For the text-containing cell, return its midpoint in (X, Y) coordinate format. 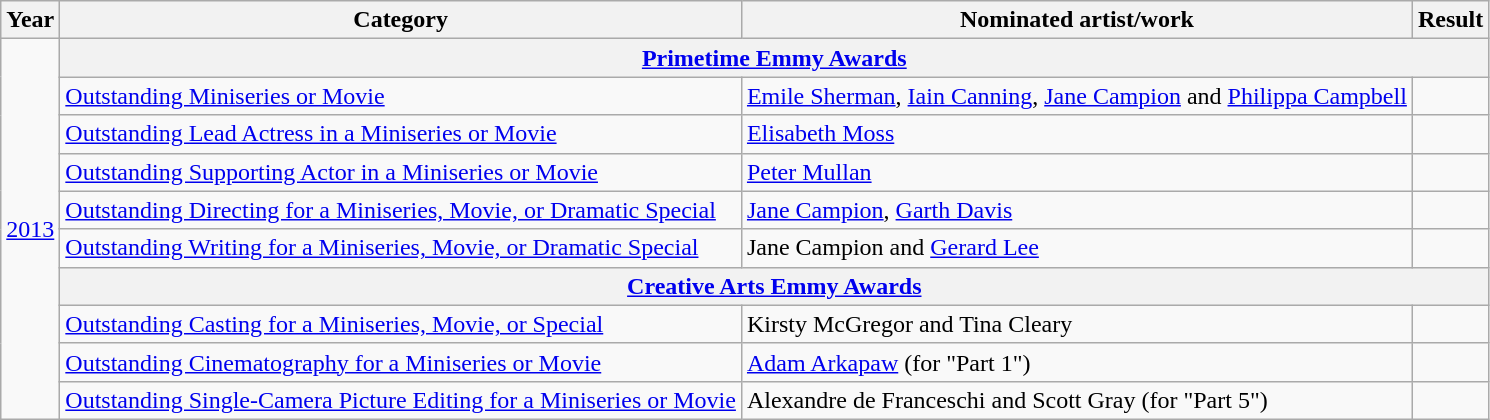
Primetime Emmy Awards (774, 58)
Jane Campion and Gerard Lee (1076, 248)
Jane Campion, Garth Davis (1076, 210)
Outstanding Writing for a Miniseries, Movie, or Dramatic Special (401, 248)
Creative Arts Emmy Awards (774, 286)
Nominated artist/work (1076, 20)
Elisabeth Moss (1076, 134)
Outstanding Supporting Actor in a Miniseries or Movie (401, 172)
Outstanding Single-Camera Picture Editing for a Miniseries or Movie (401, 400)
Peter Mullan (1076, 172)
Result (1450, 20)
Outstanding Miniseries or Movie (401, 96)
2013 (30, 230)
Year (30, 20)
Outstanding Lead Actress in a Miniseries or Movie (401, 134)
Outstanding Cinematography for a Miniseries or Movie (401, 362)
Outstanding Casting for a Miniseries, Movie, or Special (401, 324)
Emile Sherman, Iain Canning, Jane Campion and Philippa Campbell (1076, 96)
Alexandre de Franceschi and Scott Gray (for "Part 5") (1076, 400)
Outstanding Directing for a Miniseries, Movie, or Dramatic Special (401, 210)
Kirsty McGregor and Tina Cleary (1076, 324)
Category (401, 20)
Adam Arkapaw (for "Part 1") (1076, 362)
